Identify which cell holds the provided text, then report its (x, y) central coordinate. 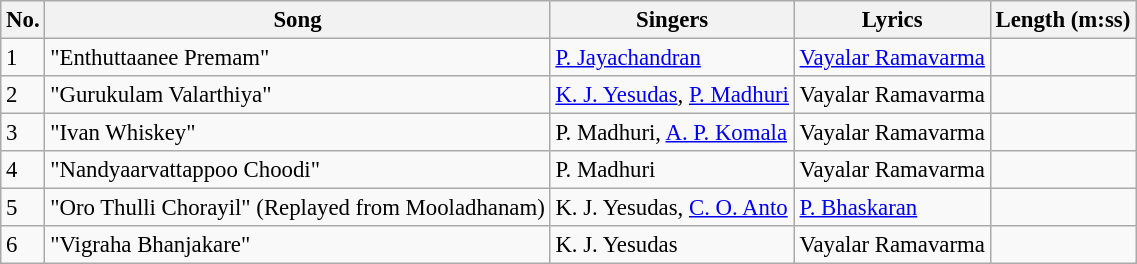
Length (m:ss) (1062, 20)
"Nandyaarvattappoo Choodi" (298, 170)
3 (23, 133)
No. (23, 20)
Lyrics (892, 20)
K. J. Yesudas (672, 245)
"Ivan Whiskey" (298, 133)
2 (23, 95)
P. Madhuri, A. P. Komala (672, 133)
P. Madhuri (672, 170)
4 (23, 170)
K. J. Yesudas, C. O. Anto (672, 208)
Singers (672, 20)
6 (23, 245)
P. Bhaskaran (892, 208)
"Oro Thulli Chorayil" (Replayed from Mooladhanam) (298, 208)
"Gurukulam Valarthiya" (298, 95)
P. Jayachandran (672, 58)
1 (23, 58)
Song (298, 20)
5 (23, 208)
K. J. Yesudas, P. Madhuri (672, 95)
"Vigraha Bhanjakare" (298, 245)
"Enthuttaanee Premam" (298, 58)
